Pinpoint the cell where the given text exists, returning its [x, y] midpoint coordinate. 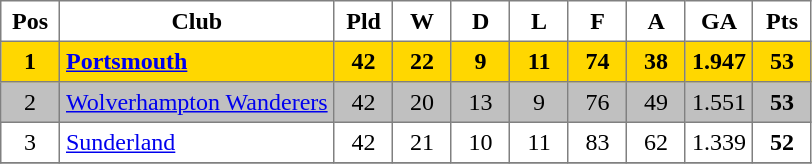
22 [422, 61]
83 [597, 142]
13 [480, 102]
L [539, 21]
76 [597, 102]
2 [30, 102]
21 [422, 142]
W [422, 21]
10 [480, 142]
Portsmouth [196, 61]
62 [656, 142]
GA [719, 21]
74 [597, 61]
Club [196, 21]
1 [30, 61]
38 [656, 61]
F [597, 21]
Pts [782, 21]
1.947 [719, 61]
Sunderland [196, 142]
Wolverhampton Wanderers [196, 102]
D [480, 21]
20 [422, 102]
52 [782, 142]
Pld [363, 21]
1.551 [719, 102]
49 [656, 102]
3 [30, 142]
A [656, 21]
Pos [30, 21]
1.339 [719, 142]
